Output the [x, y] coordinate of the center of the cell containing the given text.  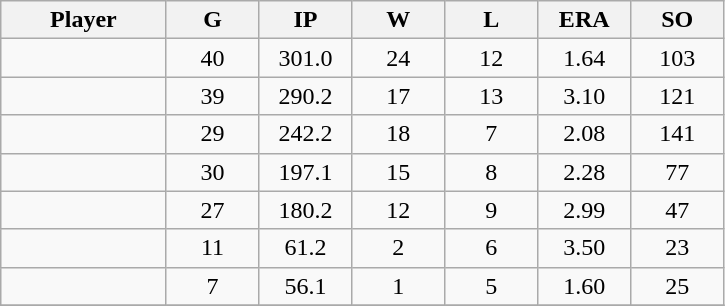
25 [678, 286]
29 [212, 134]
5 [492, 286]
56.1 [306, 286]
Player [84, 20]
IP [306, 20]
L [492, 20]
77 [678, 172]
9 [492, 210]
G [212, 20]
242.2 [306, 134]
61.2 [306, 248]
27 [212, 210]
141 [678, 134]
23 [678, 248]
18 [398, 134]
13 [492, 96]
3.50 [584, 248]
1 [398, 286]
121 [678, 96]
2.99 [584, 210]
301.0 [306, 58]
24 [398, 58]
180.2 [306, 210]
290.2 [306, 96]
15 [398, 172]
197.1 [306, 172]
47 [678, 210]
6 [492, 248]
11 [212, 248]
ERA [584, 20]
103 [678, 58]
8 [492, 172]
39 [212, 96]
SO [678, 20]
2.28 [584, 172]
30 [212, 172]
W [398, 20]
1.60 [584, 286]
3.10 [584, 96]
40 [212, 58]
17 [398, 96]
2 [398, 248]
1.64 [584, 58]
2.08 [584, 134]
